Identify which cell holds the provided text, then report its (X, Y) central coordinate. 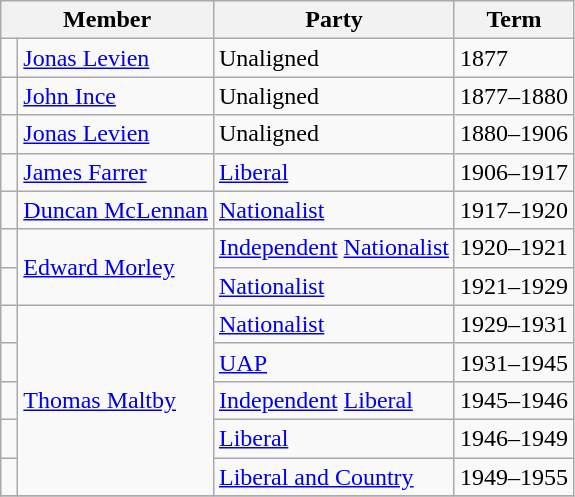
Party (334, 20)
1921–1929 (514, 286)
UAP (334, 362)
Edward Morley (116, 267)
1877 (514, 58)
1946–1949 (514, 438)
1880–1906 (514, 134)
James Farrer (116, 172)
1877–1880 (514, 96)
1929–1931 (514, 324)
1931–1945 (514, 362)
Duncan McLennan (116, 210)
1917–1920 (514, 210)
1906–1917 (514, 172)
Liberal and Country (334, 477)
Thomas Maltby (116, 400)
John Ince (116, 96)
Independent Liberal (334, 400)
Term (514, 20)
Member (108, 20)
1949–1955 (514, 477)
1945–1946 (514, 400)
Independent Nationalist (334, 248)
1920–1921 (514, 248)
